Return the (X, Y) coordinate for the center point of the cell that contains the specified text.  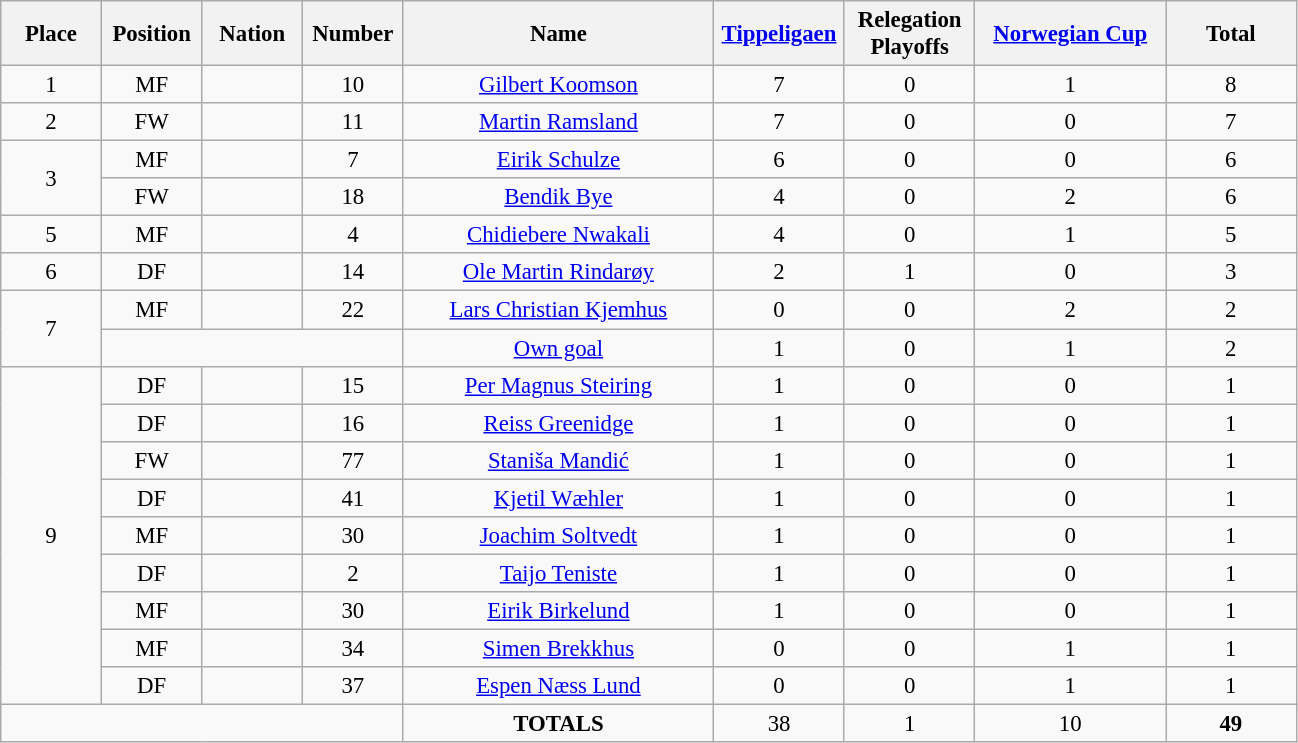
Relegation Playoffs (910, 34)
Number (354, 34)
14 (354, 273)
Name (558, 34)
Chidiebere Nwakali (558, 235)
Bendik Bye (558, 197)
16 (354, 423)
Staniša Mandić (558, 460)
Joachim Soltvedt (558, 536)
Espen Næss Lund (558, 686)
Per Magnus Steiring (558, 385)
Norwegian Cup (1070, 34)
Tippeligaen (780, 34)
77 (354, 460)
Nation (252, 34)
18 (354, 197)
Place (52, 34)
Own goal (558, 348)
TOTALS (558, 724)
Gilbert Koomson (558, 85)
38 (780, 724)
Reiss Greenidge (558, 423)
41 (354, 498)
15 (354, 385)
9 (52, 535)
34 (354, 648)
Lars Christian Kjemhus (558, 310)
49 (1232, 724)
Kjetil Wæhler (558, 498)
Total (1232, 34)
22 (354, 310)
11 (354, 122)
Simen Brekkhus (558, 648)
Martin Ramsland (558, 122)
37 (354, 686)
Eirik Schulze (558, 160)
Eirik Birkelund (558, 611)
Ole Martin Rindarøy (558, 273)
Taijo Teniste (558, 573)
Position (152, 34)
8 (1232, 85)
